For the text-containing cell, return its midpoint in (x, y) coordinate format. 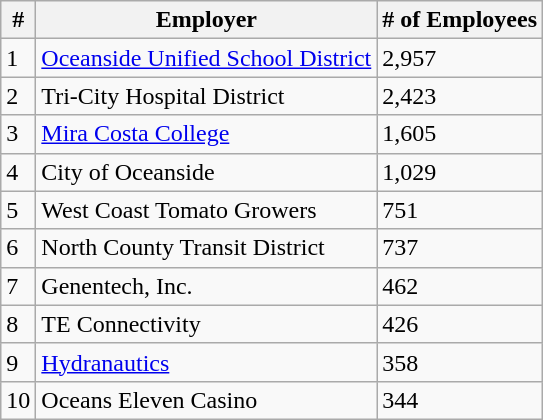
Tri-City Hospital District (206, 96)
West Coast Tomato Growers (206, 210)
3 (18, 134)
344 (460, 400)
Oceans Eleven Casino (206, 400)
Hydranautics (206, 362)
Genentech, Inc. (206, 286)
751 (460, 210)
Oceanside Unified School District (206, 58)
Mira Costa College (206, 134)
# (18, 20)
4 (18, 172)
Employer (206, 20)
2,957 (460, 58)
737 (460, 248)
9 (18, 362)
358 (460, 362)
10 (18, 400)
City of Oceanside (206, 172)
5 (18, 210)
1,605 (460, 134)
7 (18, 286)
# of Employees (460, 20)
426 (460, 324)
1 (18, 58)
6 (18, 248)
8 (18, 324)
2,423 (460, 96)
462 (460, 286)
2 (18, 96)
1,029 (460, 172)
North County Transit District (206, 248)
TE Connectivity (206, 324)
